Search for the cell housing the specified text and yield its (x, y) center coordinate. 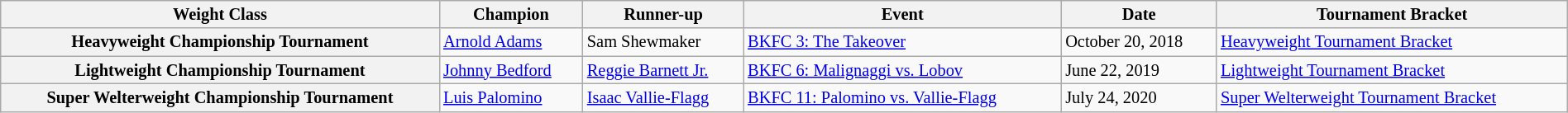
Isaac Vallie-Flagg (663, 97)
Reggie Barnett Jr. (663, 70)
Weight Class (220, 14)
Johnny Bedford (511, 70)
Luis Palomino (511, 97)
June 22, 2019 (1139, 70)
Heavyweight Tournament Bracket (1392, 42)
Sam Shewmaker (663, 42)
Lightweight Tournament Bracket (1392, 70)
Date (1139, 14)
July 24, 2020 (1139, 97)
BKFC 11: Palomino vs. Vallie-Flagg (902, 97)
Arnold Adams (511, 42)
Super Welterweight Tournament Bracket (1392, 97)
Heavyweight Championship Tournament (220, 42)
BKFC 6: Malignaggi vs. Lobov (902, 70)
Event (902, 14)
Champion (511, 14)
Super Welterweight Championship Tournament (220, 97)
October 20, 2018 (1139, 42)
BKFC 3: The Takeover (902, 42)
Tournament Bracket (1392, 14)
Runner-up (663, 14)
Lightweight Championship Tournament (220, 70)
